Pinpoint the cell where the given text exists, returning its [x, y] midpoint coordinate. 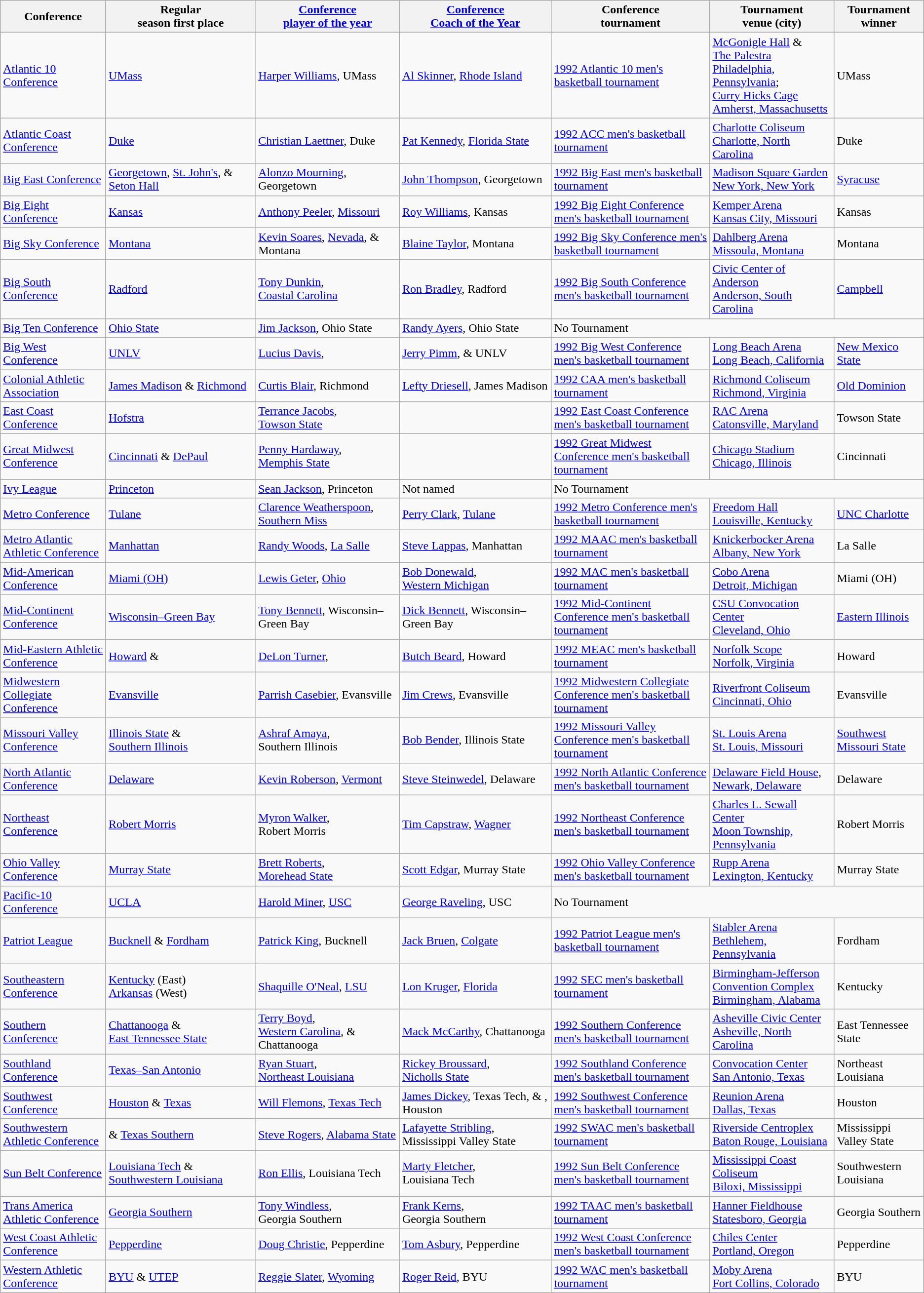
Delaware Field House, Newark, Delaware [772, 779]
1992 Metro Conference men's basketball tournament [631, 514]
Ohio Valley Conference [53, 870]
Tony Bennett, Wisconsin–Green Bay [328, 617]
1992 CAA men's basketball tournament [631, 385]
Big West Conference [53, 353]
Richmond ColiseumRichmond, Virginia [772, 385]
Patriot League [53, 940]
Bob Donewald, Western Michigan [475, 579]
Mississippi Valley State [879, 1135]
Ron Ellis, Louisiana Tech [328, 1174]
1992 Ohio Valley Conference men's basketball tournament [631, 870]
Scott Edgar, Murray State [475, 870]
Roger Reid, BYU [475, 1277]
Shaquille O'Neal, LSU [328, 986]
Long Beach ArenaLong Beach, California [772, 353]
1992 WAC men's basketball tournament [631, 1277]
1992 Great Midwest Conference men's basketball tournament [631, 456]
Convocation CenterSan Antonio, Texas [772, 1070]
La Salle [879, 546]
1992 Northeast Conference men's basketball tournament [631, 824]
Jack Bruen, Colgate [475, 940]
Southwest Conference [53, 1102]
Myron Walker, Robert Morris [328, 824]
1992 Mid-Continent Conference men's basketball tournament [631, 617]
Ivy League [53, 488]
Marty Fletcher, Louisiana Tech [475, 1174]
Civic Center of AndersonAnderson, South Carolina [772, 289]
Brett Roberts, Morehead State [328, 870]
Sean Jackson, Princeton [328, 488]
Riverfront ColiseumCincinnati, Ohio [772, 695]
Tournament venue (city) [772, 17]
Dahlberg ArenaMissoula, Montana [772, 244]
McGonigle Hall & The PalestraPhiladelphia, Pennsylvania;Curry Hicks CageAmherst, Massachusetts [772, 75]
Pacific-10 Conference [53, 901]
1992 Patriot League men's basketball tournament [631, 940]
Tournament winner [879, 17]
1992 SWAC men's basketball tournament [631, 1135]
East Tennessee State [879, 1031]
Illinois State & Southern Illinois [181, 740]
Hanner FieldhouseStatesboro, Georgia [772, 1213]
Towson State [879, 418]
Northeast Louisiana [879, 1070]
Tony Windless, Georgia Southern [328, 1213]
Christian Laettner, Duke [328, 141]
John Thompson, Georgetown [475, 180]
Kentucky [879, 986]
Clarence Weatherspoon, Southern Miss [328, 514]
Midwestern Collegiate Conference [53, 695]
James Madison & Richmond [181, 385]
Lefty Driesell, James Madison [475, 385]
Riverside CentroplexBaton Rouge, Louisiana [772, 1135]
Ashraf Amaya, Southern Illinois [328, 740]
Kevin Soares, Nevada, & Montana [328, 244]
Kemper ArenaKansas City, Missouri [772, 211]
Atlantic 10 Conference [53, 75]
Mid-Continent Conference [53, 617]
Bucknell & Fordham [181, 940]
Houston & Texas [181, 1102]
Western Athletic Conference [53, 1277]
Butch Beard, Howard [475, 656]
Reunion ArenaDallas, Texas [772, 1102]
1992 Sun Belt Conference men's basketball tournament [631, 1174]
Hofstra [181, 418]
Ron Bradley, Radford [475, 289]
Tulane [181, 514]
Cincinnati & DePaul [181, 456]
Lewis Geter, Ohio [328, 579]
Frank Kerns, Georgia Southern [475, 1213]
Radford [181, 289]
Perry Clark, Tulane [475, 514]
1992 MEAC men's basketball tournament [631, 656]
Southwest Missouri State [879, 740]
Big East Conference [53, 180]
Great Midwest Conference [53, 456]
Cincinnati [879, 456]
Trans America Athletic Conference [53, 1213]
1992 TAAC men's basketball tournament [631, 1213]
Sun Belt Conference [53, 1174]
1992 Southern Conference men's basketball tournament [631, 1031]
East Coast Conference [53, 418]
Rupp ArenaLexington, Kentucky [772, 870]
Randy Woods, La Salle [328, 546]
Old Dominion [879, 385]
Steve Rogers, Alabama State [328, 1135]
1992 Big Eight Conference men's basketball tournament [631, 211]
Conference tournament [631, 17]
Conference player of the year [328, 17]
Terry Boyd, Western Carolina, & Chattanooga [328, 1031]
Charles L. Sewall CenterMoon Township, Pennsylvania [772, 824]
Georgetown, St. John's, & Seton Hall [181, 180]
Terrance Jacobs, Towson State [328, 418]
Big Sky Conference [53, 244]
Blaine Taylor, Montana [475, 244]
Harper Williams, UMass [328, 75]
Charlotte ColiseumCharlotte, North Carolina [772, 141]
North Atlantic Conference [53, 779]
Southeastern Conference [53, 986]
1992 Midwestern Collegiate Conference men's basketball tournament [631, 695]
Princeton [181, 488]
Chicago StadiumChicago, Illinois [772, 456]
Mid-Eastern Athletic Conference [53, 656]
Eastern Illinois [879, 617]
Parrish Casebier, Evansville [328, 695]
Freedom HallLouisville, Kentucky [772, 514]
1992 Big East men's basketball tournament [631, 180]
1992 Big Sky Conference men's basketball tournament [631, 244]
Southland Conference [53, 1070]
Moby ArenaFort Collins, Colorado [772, 1277]
Pat Kennedy, Florida State [475, 141]
1992 Atlantic 10 men's basketball tournament [631, 75]
UCLA [181, 901]
Birmingham-Jefferson Convention ComplexBirmingham, Alabama [772, 986]
Colonial Athletic Association [53, 385]
Not named [475, 488]
1992 Missouri Valley Conference men's basketball tournament [631, 740]
Will Flemons, Texas Tech [328, 1102]
Southern Conference [53, 1031]
Regular season first place [181, 17]
1992 Big West Conference men's basketball tournament [631, 353]
Conference [53, 17]
Syracuse [879, 180]
Madison Square GardenNew York, New York [772, 180]
James Dickey, Texas Tech, & , Houston [475, 1102]
Reggie Slater, Wyoming [328, 1277]
1992 North Atlantic Conference men's basketball tournament [631, 779]
Metro Conference [53, 514]
Anthony Peeler, Missouri [328, 211]
Missouri Valley Conference [53, 740]
Metro Atlantic Athletic Conference [53, 546]
BYU & UTEP [181, 1277]
Penny Hardaway, Memphis State [328, 456]
Big Ten Conference [53, 328]
Randy Ayers, Ohio State [475, 328]
West Coast Athletic Conference [53, 1244]
Jerry Pimm, & UNLV [475, 353]
Kevin Roberson, Vermont [328, 779]
Jim Jackson, Ohio State [328, 328]
Mack McCarthy, Chattanooga [475, 1031]
UNLV [181, 353]
Steve Lappas, Manhattan [475, 546]
Bob Bender, Illinois State [475, 740]
Campbell [879, 289]
RAC ArenaCatonsville, Maryland [772, 418]
Patrick King, Bucknell [328, 940]
Tim Capstraw, Wagner [475, 824]
Northeast Conference [53, 824]
1992 MAC men's basketball tournament [631, 579]
Rickey Broussard, Nicholls State [475, 1070]
Asheville Civic CenterAsheville, North Carolina [772, 1031]
Curtis Blair, Richmond [328, 385]
Jim Crews, Evansville [475, 695]
Chattanooga & East Tennessee State [181, 1031]
New Mexico State [879, 353]
Knickerbocker ArenaAlbany, New York [772, 546]
Texas–San Antonio [181, 1070]
Alonzo Mourning, Georgetown [328, 180]
Ryan Stuart, Northeast Louisiana [328, 1070]
Cobo ArenaDetroit, Michigan [772, 579]
Big Eight Conference [53, 211]
Harold Miner, USC [328, 901]
Fordham [879, 940]
Lon Kruger, Florida [475, 986]
UNC Charlotte [879, 514]
1992 Southwest Conference men's basketball tournament [631, 1102]
St. Louis ArenaSt. Louis, Missouri [772, 740]
& Texas Southern [181, 1135]
Louisiana Tech & Southwestern Louisiana [181, 1174]
Wisconsin–Green Bay [181, 617]
Norfolk ScopeNorfolk, Virginia [772, 656]
CSU Convocation CenterCleveland, Ohio [772, 617]
1992 SEC men's basketball tournament [631, 986]
Stabler ArenaBethlehem, Pennsylvania [772, 940]
Roy Williams, Kansas [475, 211]
Atlantic Coast Conference [53, 141]
Chiles CenterPortland, Oregon [772, 1244]
Conference Coach of the Year [475, 17]
1992 MAAC men's basketball tournament [631, 546]
Tony Dunkin, Coastal Carolina [328, 289]
Ohio State [181, 328]
Mississippi Coast ColiseumBiloxi, Mississippi [772, 1174]
Big South Conference [53, 289]
Howard [879, 656]
Al Skinner, Rhode Island [475, 75]
Mid-American Conference [53, 579]
Lucius Davis, [328, 353]
Tom Asbury, Pepperdine [475, 1244]
Southwestern Louisiana [879, 1174]
Kentucky (East)Arkansas (West) [181, 986]
DeLon Turner, [328, 656]
Southwestern Athletic Conference [53, 1135]
Doug Christie, Pepperdine [328, 1244]
Howard & [181, 656]
BYU [879, 1277]
George Raveling, USC [475, 901]
1992 Big South Conference men's basketball tournament [631, 289]
1992 East Coast Conference men's basketball tournament [631, 418]
Manhattan [181, 546]
Steve Steinwedel, Delaware [475, 779]
1992 West Coast Conference men's basketball tournament [631, 1244]
Houston [879, 1102]
Lafayette Stribling, Mississippi Valley State [475, 1135]
1992 ACC men's basketball tournament [631, 141]
1992 Southland Conference men's basketball tournament [631, 1070]
Dick Bennett, Wisconsin–Green Bay [475, 617]
